From the cell containing the given text, extract its center point as (x, y) coordinate. 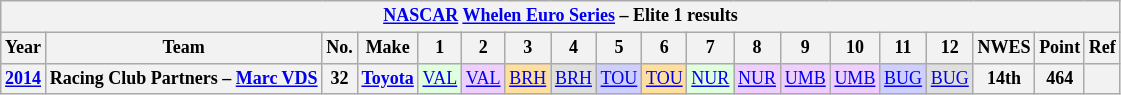
Ref (1102, 48)
Point (1060, 48)
Racing Club Partners – Marc VDS (184, 78)
3 (528, 48)
2014 (24, 78)
Year (24, 48)
Toyota (388, 78)
8 (758, 48)
No. (340, 48)
2 (484, 48)
NWES (1004, 48)
14th (1004, 78)
5 (618, 48)
7 (710, 48)
6 (664, 48)
32 (340, 78)
4 (574, 48)
464 (1060, 78)
10 (855, 48)
Make (388, 48)
1 (440, 48)
NASCAR Whelen Euro Series – Elite 1 results (560, 16)
11 (904, 48)
Team (184, 48)
9 (805, 48)
12 (950, 48)
